Provide the [X, Y] coordinate of the cell's center where the given text is located.  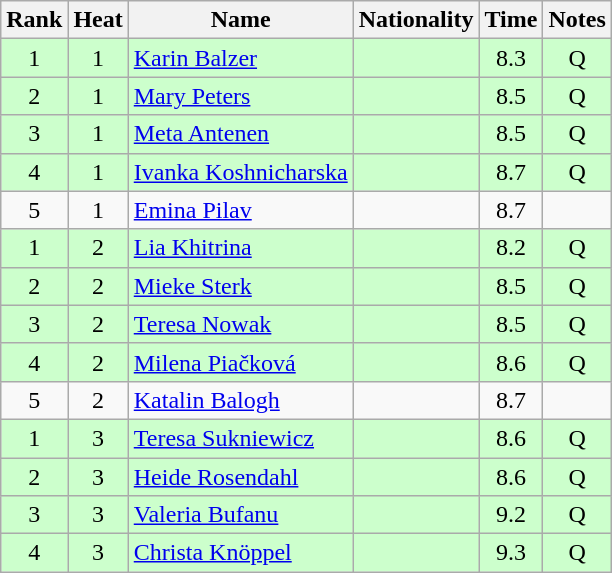
Teresa Sukniewicz [240, 438]
8.3 [511, 58]
Lia Khitrina [240, 248]
Katalin Balogh [240, 400]
Christa Knöppel [240, 553]
9.2 [511, 515]
Meta Antenen [240, 134]
8.2 [511, 248]
Karin Balzer [240, 58]
Mieke Sterk [240, 286]
Heat [98, 20]
Heide Rosendahl [240, 477]
Valeria Bufanu [240, 515]
Notes [577, 20]
Time [511, 20]
Nationality [416, 20]
Mary Peters [240, 96]
Emina Pilav [240, 210]
Ivanka Koshnicharska [240, 172]
Rank [34, 20]
Teresa Nowak [240, 324]
Milena Piačková [240, 362]
9.3 [511, 553]
Name [240, 20]
